From the cell containing the given text, extract its center point as (X, Y) coordinate. 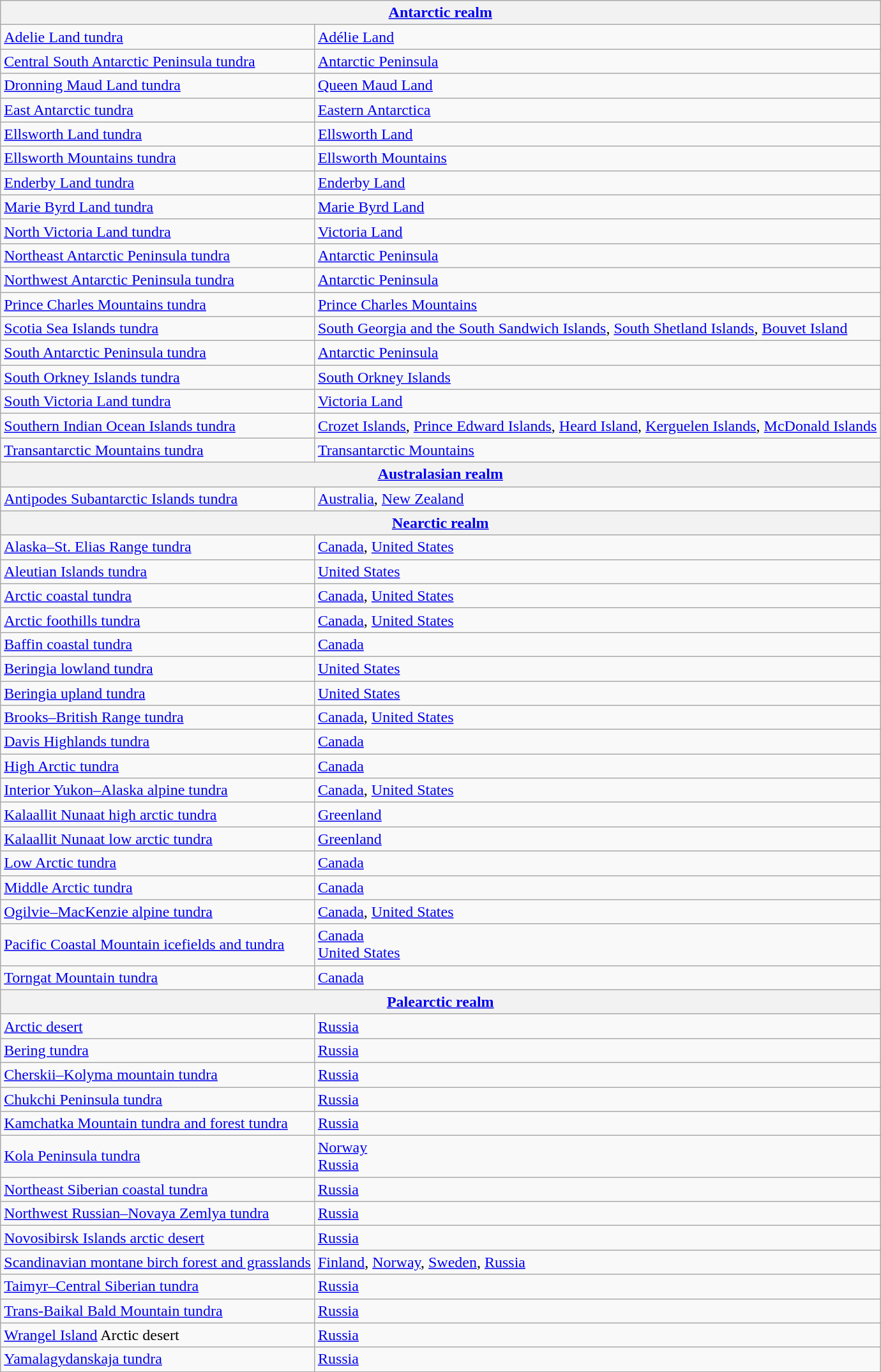
Dronning Maud Land tundra (158, 86)
Cherskii–Kolyma mountain tundra (158, 1074)
East Antarctic tundra (158, 110)
Adélie Land (597, 37)
South Orkney Islands (597, 377)
Trans-Baikal Bald Mountain tundra (158, 1311)
Transantarctic Mountains (597, 450)
Ellsworth Mountains (597, 158)
Crozet Islands, Prince Edward Islands, Heard Island, Kerguelen Islands, McDonald Islands (597, 426)
Prince Charles Mountains tundra (158, 305)
Davis Highlands tundra (158, 742)
Antarctic realm (440, 13)
South Victoria Land tundra (158, 402)
South Orkney Islands tundra (158, 377)
Eastern Antarctica (597, 110)
Yamalagydanskaja tundra (158, 1359)
Low Arctic tundra (158, 863)
Pacific Coastal Mountain icefields and tundra (158, 945)
Transantarctic Mountains tundra (158, 450)
Canada United States (597, 945)
Finland, Norway, Sweden, Russia (597, 1262)
Antipodes Subantarctic Islands tundra (158, 499)
Chukchi Peninsula tundra (158, 1099)
Aleutian Islands tundra (158, 571)
Prince Charles Mountains (597, 305)
Ellsworth Land tundra (158, 134)
Baffin coastal tundra (158, 644)
Nearctic realm (440, 523)
Queen Maud Land (597, 86)
South Antarctic Peninsula tundra (158, 353)
Kalaallit Nunaat low arctic tundra (158, 839)
Southern Indian Ocean Islands tundra (158, 426)
Arctic foothills tundra (158, 620)
Northeast Antarctic Peninsula tundra (158, 255)
Beringia lowland tundra (158, 668)
Torngat Mountain tundra (158, 977)
Middle Arctic tundra (158, 887)
Enderby Land (597, 183)
Marie Byrd Land (597, 207)
Enderby Land tundra (158, 183)
Kola Peninsula tundra (158, 1157)
Novosibirsk Islands arctic desert (158, 1238)
Australia, New Zealand (597, 499)
Adelie Land tundra (158, 37)
South Georgia and the South Sandwich Islands, South Shetland Islands, Bouvet Island (597, 329)
Interior Yukon–Alaska alpine tundra (158, 790)
Marie Byrd Land tundra (158, 207)
NorwayRussia (597, 1157)
Kalaallit Nunaat high arctic tundra (158, 815)
Arctic desert (158, 1026)
Ellsworth Land (597, 134)
Alaska–St. Elias Range tundra (158, 547)
Beringia upland tundra (158, 693)
Brooks–British Range tundra (158, 718)
Ellsworth Mountains tundra (158, 158)
Taimyr–Central Siberian tundra (158, 1286)
Palearctic realm (440, 1002)
High Arctic tundra (158, 766)
Bering tundra (158, 1050)
Scotia Sea Islands tundra (158, 329)
North Victoria Land tundra (158, 231)
Northwest Antarctic Peninsula tundra (158, 280)
Wrangel Island Arctic desert (158, 1335)
Australasian realm (440, 474)
Ogilvie–MacKenzie alpine tundra (158, 912)
Kamchatka Mountain tundra and forest tundra (158, 1124)
Northwest Russian–Novaya Zemlya tundra (158, 1214)
Central South Antarctic Peninsula tundra (158, 61)
Scandinavian montane birch forest and grasslands (158, 1262)
Arctic coastal tundra (158, 596)
Northeast Siberian coastal tundra (158, 1189)
